Extract the (x, y) coordinate from the center of the cell holding the provided text.  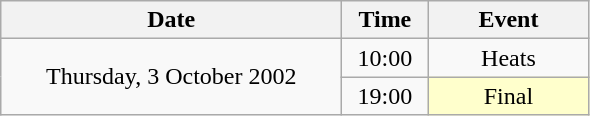
Event (508, 20)
10:00 (385, 58)
Time (385, 20)
Heats (508, 58)
Thursday, 3 October 2002 (172, 77)
Date (172, 20)
19:00 (385, 96)
Final (508, 96)
